Detect which cell encompasses the target text, then output its [X, Y] center coordinate. 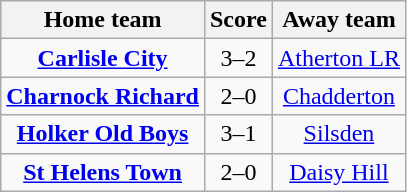
Away team [338, 20]
Charnock Richard [103, 96]
Silsden [338, 134]
3–1 [238, 134]
Atherton LR [338, 58]
Daisy Hill [338, 172]
St Helens Town [103, 172]
3–2 [238, 58]
Home team [103, 20]
Score [238, 20]
Carlisle City [103, 58]
Chadderton [338, 96]
Holker Old Boys [103, 134]
